Provide the [X, Y] coordinate of the cell's center where the given text is located.  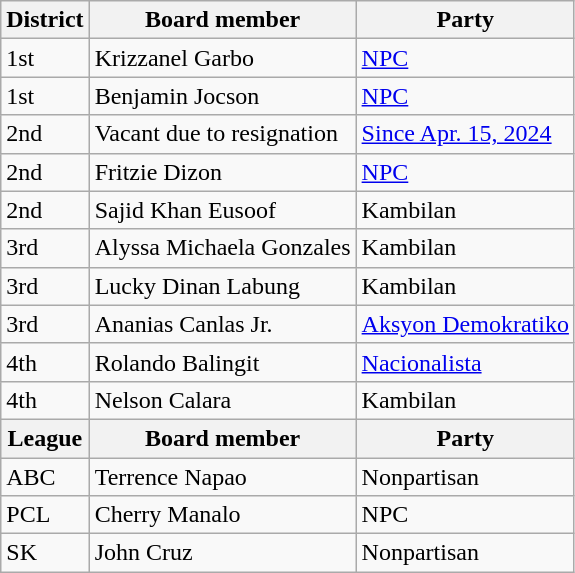
Nacionalista [465, 362]
Fritzie Dizon [222, 172]
Sajid Khan Eusoof [222, 210]
SK [45, 553]
Terrence Napao [222, 477]
Benjamin Jocson [222, 96]
District [45, 20]
Vacant due to resignation [222, 134]
Cherry Manalo [222, 515]
Since Apr. 15, 2024 [465, 134]
Rolando Balingit [222, 362]
Ananias Canlas Jr. [222, 324]
PCL [45, 515]
John Cruz [222, 553]
League [45, 438]
Lucky Dinan Labung [222, 286]
Nelson Calara [222, 400]
Krizzanel Garbo [222, 58]
Aksyon Demokratiko [465, 324]
Alyssa Michaela Gonzales [222, 248]
ABC [45, 477]
